Extract the (x, y) coordinate from the center of the cell holding the provided text.  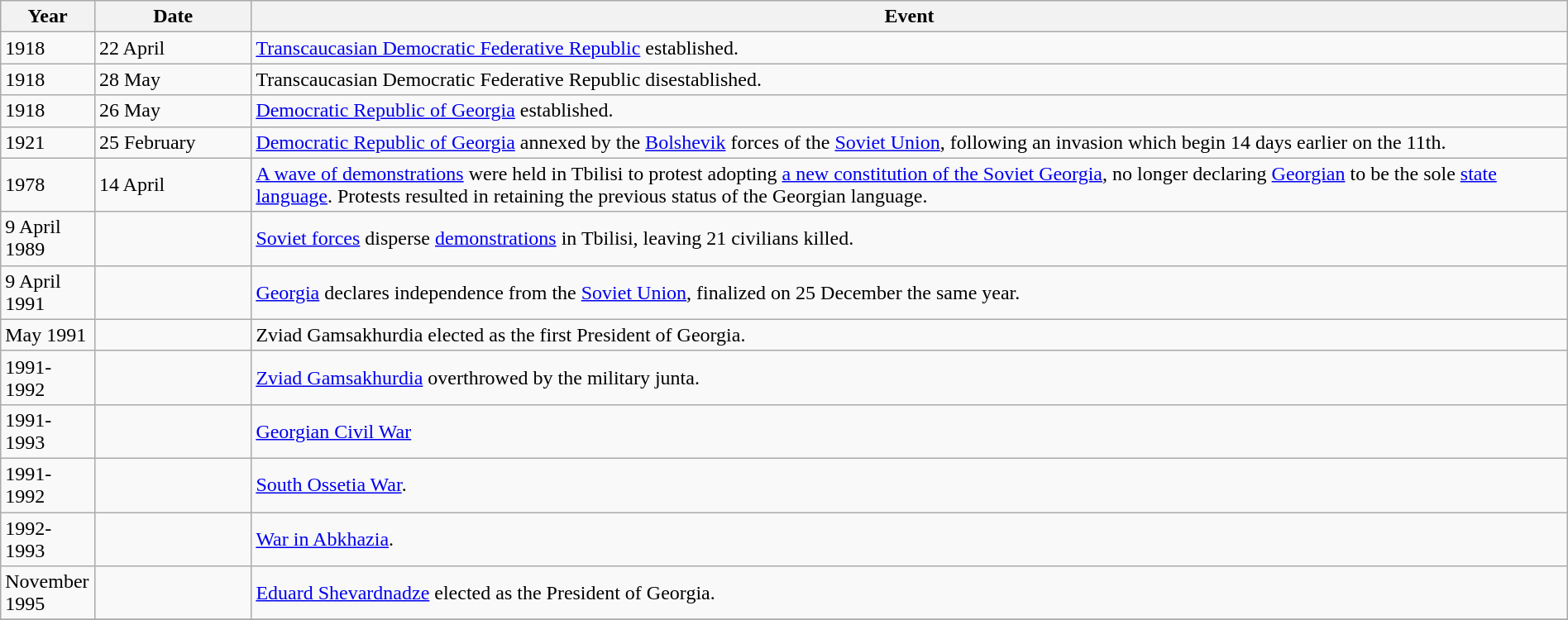
South Ossetia War. (910, 484)
Zviad Gamsakhurdia elected as the first President of Georgia. (910, 335)
Date (172, 17)
1992-1993 (48, 539)
May 1991 (48, 335)
November 1995 (48, 594)
Transcaucasian Democratic Federative Republic disestablished. (910, 79)
25 February (172, 142)
Eduard Shevardnadze elected as the President of Georgia. (910, 594)
Zviad Gamsakhurdia overthrowed by the military junta. (910, 377)
Soviet forces disperse demonstrations in Tbilisi, leaving 21 civilians killed. (910, 238)
1978 (48, 185)
Year (48, 17)
War in Abkhazia. (910, 539)
Democratic Republic of Georgia annexed by the Bolshevik forces of the Soviet Union, following an invasion which begin 14 days earlier on the 11th. (910, 142)
Georgian Civil War (910, 432)
Transcaucasian Democratic Federative Republic established. (910, 48)
22 April (172, 48)
26 May (172, 111)
1991-1993 (48, 432)
Georgia declares independence from the Soviet Union, finalized on 25 December the same year. (910, 293)
14 April (172, 185)
9 April 1991 (48, 293)
1921 (48, 142)
9 April 1989 (48, 238)
28 May (172, 79)
Democratic Republic of Georgia established. (910, 111)
Event (910, 17)
